From the cell containing the given text, extract its center point as (X, Y) coordinate. 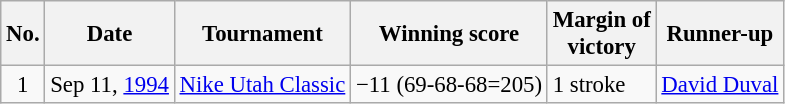
Tournament (262, 34)
David Duval (720, 85)
No. (23, 34)
Date (110, 34)
−11 (69-68-68=205) (450, 85)
Sep 11, 1994 (110, 85)
Runner-up (720, 34)
1 stroke (602, 85)
Nike Utah Classic (262, 85)
1 (23, 85)
Winning score (450, 34)
Margin ofvictory (602, 34)
